For the text-containing cell, return its midpoint in [x, y] coordinate format. 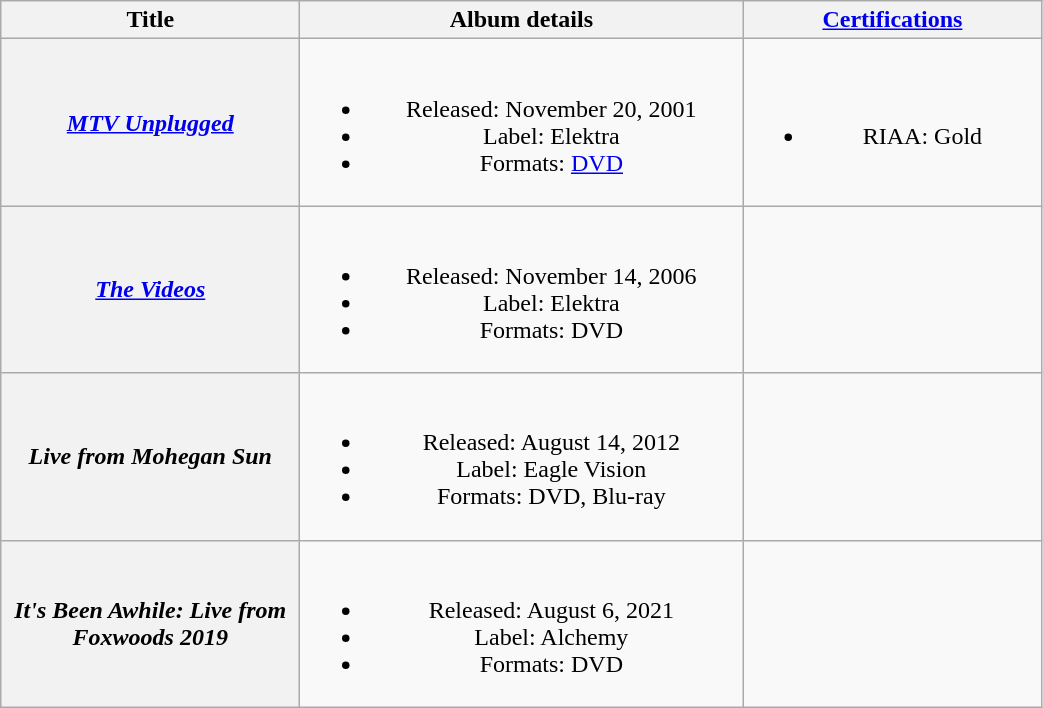
Album details [522, 20]
Released: November 14, 2006Label: ElektraFormats: DVD [522, 290]
The Videos [150, 290]
Title [150, 20]
RIAA: Gold [892, 122]
It's Been Awhile: Live from Foxwoods 2019 [150, 624]
MTV Unplugged [150, 122]
Released: November 20, 2001Label: ElektraFormats: DVD [522, 122]
Released: August 6, 2021Label: AlchemyFormats: DVD [522, 624]
Certifications [892, 20]
Live from Mohegan Sun [150, 456]
Released: August 14, 2012Label: Eagle VisionFormats: DVD, Blu-ray [522, 456]
